Provide the [X, Y] coordinate of the cell's center where the given text is located.  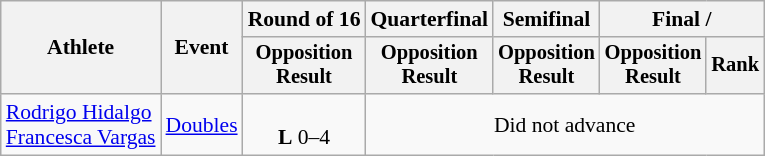
Event [202, 48]
Doubles [202, 124]
L 0–4 [304, 124]
Final / [682, 19]
Round of 16 [304, 19]
Rank [735, 66]
Semifinal [546, 19]
Rodrigo HidalgoFrancesca Vargas [81, 124]
Quarterfinal [429, 19]
Athlete [81, 48]
Did not advance [564, 124]
